Pinpoint the cell where the given text exists, returning its [X, Y] midpoint coordinate. 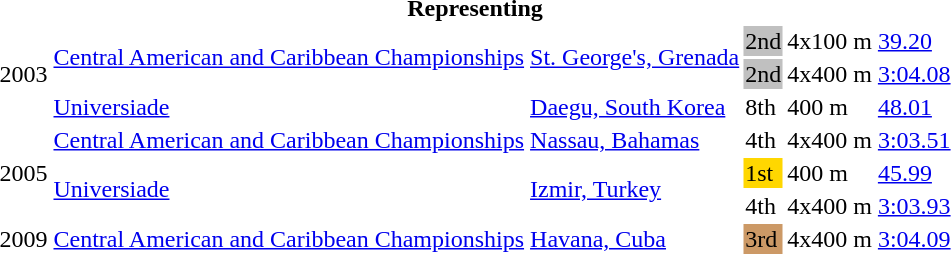
Havana, Cuba [635, 239]
3rd [764, 239]
4x100 m [830, 41]
St. George's, Grenada [635, 58]
1st [764, 173]
Nassau, Bahamas [635, 140]
8th [764, 107]
Daegu, South Korea [635, 107]
Izmir, Turkey [635, 190]
